Output the [x, y] coordinate of the center of the cell containing the given text.  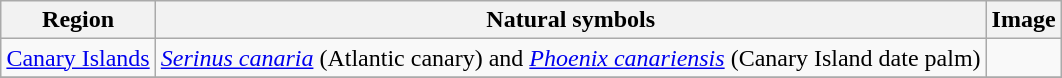
Canary Islands [78, 58]
Natural symbols [570, 20]
Image [1024, 20]
Serinus canaria (Atlantic canary) and Phoenix canariensis (Canary Island date palm) [570, 58]
Region [78, 20]
